Scan for the cell matching the given text and deliver its [x, y] coordinate at center. 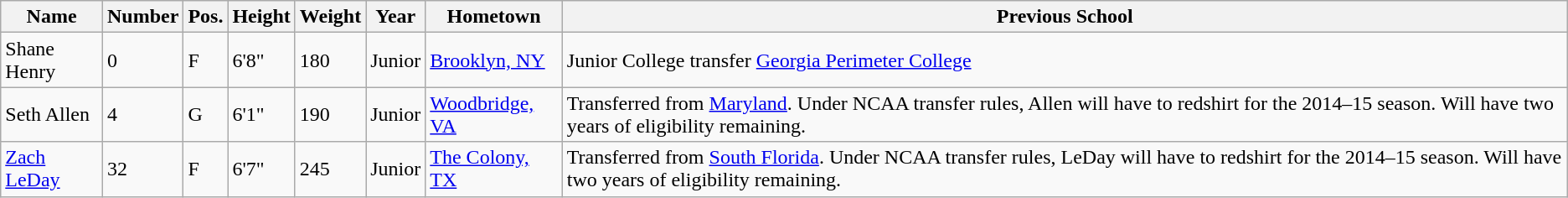
4 [142, 114]
Previous School [1065, 17]
Year [395, 17]
Seth Allen [52, 114]
Number [142, 17]
Zach LeDay [52, 169]
Woodbridge, VA [494, 114]
6'7" [261, 169]
32 [142, 169]
Weight [330, 17]
The Colony, TX [494, 169]
245 [330, 169]
6'1" [261, 114]
6'8" [261, 60]
180 [330, 60]
G [206, 114]
190 [330, 114]
Height [261, 17]
Hometown [494, 17]
Junior College transfer Georgia Perimeter College [1065, 60]
Pos. [206, 17]
Shane Henry [52, 60]
0 [142, 60]
Brooklyn, NY [494, 60]
Name [52, 17]
